Locate the cell with the specified text and output its (X, Y) center coordinate. 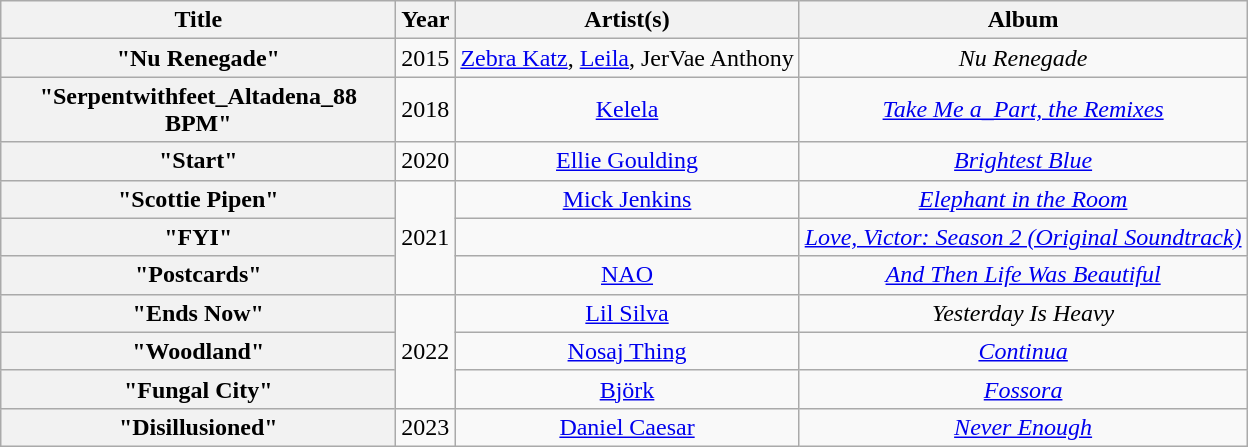
Album (1023, 20)
"FYI" (198, 237)
2023 (426, 427)
2022 (426, 351)
Elephant in the Room (1023, 199)
Take Me a_Part, the Remixes (1023, 110)
"Ends Now" (198, 313)
Nu Renegade (1023, 58)
Zebra Katz, Leila, JerVae Anthony (627, 58)
Daniel Caesar (627, 427)
Yesterday Is Heavy (1023, 313)
Björk (627, 389)
"Start" (198, 161)
"Serpentwithfeet_Altadena_88 BPM" (198, 110)
Never Enough (1023, 427)
"Disillusioned" (198, 427)
"Postcards" (198, 275)
Mick Jenkins (627, 199)
Brightest Blue (1023, 161)
"Woodland" (198, 351)
2021 (426, 237)
2015 (426, 58)
Year (426, 20)
Lil Silva (627, 313)
NAO (627, 275)
Title (198, 20)
"Scottie Pipen" (198, 199)
2020 (426, 161)
Continua (1023, 351)
Fossora (1023, 389)
"Fungal City" (198, 389)
Nosaj Thing (627, 351)
Love, Victor: Season 2 (Original Soundtrack) (1023, 237)
Ellie Goulding (627, 161)
And Then Life Was Beautiful (1023, 275)
Artist(s) (627, 20)
2018 (426, 110)
"Nu Renegade" (198, 58)
Kelela (627, 110)
